Provide the (x, y) coordinate of the cell's center where the given text is located.  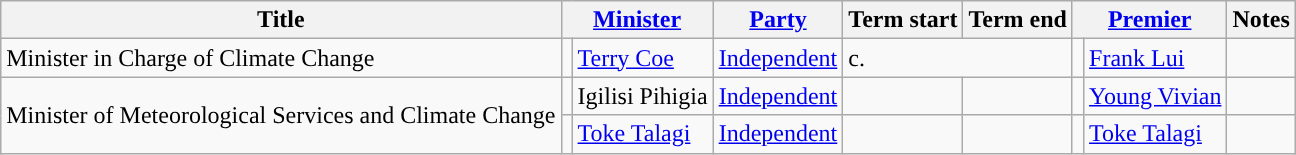
Notes (1261, 20)
Terry Coe (642, 58)
Premier (1149, 20)
Minister of Meteorological Services and Climate Change (281, 115)
Party (778, 20)
Term start (903, 20)
Frank Lui (1156, 58)
Minister (637, 20)
Minister in Charge of Climate Change (281, 58)
c. (958, 58)
Term end (1018, 20)
Igilisi Pihigia (642, 96)
Title (281, 20)
Young Vivian (1156, 96)
